For the text-containing cell, return its midpoint in [x, y] coordinate format. 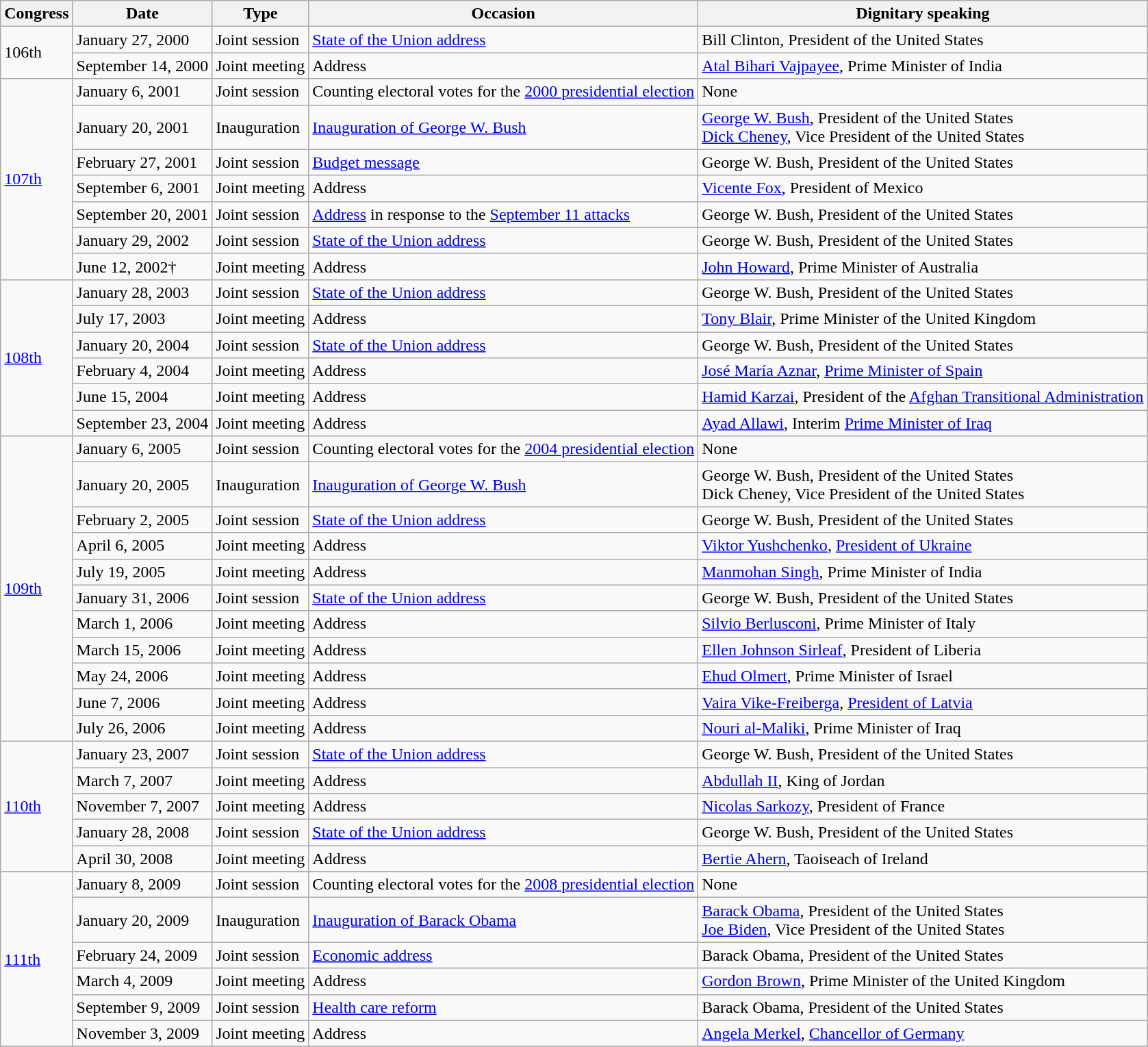
February 2, 2005 [142, 520]
Counting electoral votes for the 2000 presidential election [504, 92]
January 28, 2003 [142, 292]
September 9, 2009 [142, 1007]
June 7, 2006 [142, 702]
Tony Blair, Prime Minister of the United Kingdom [923, 318]
March 7, 2007 [142, 780]
Bertie Ahern, Taoiseach of Ireland [923, 859]
Vicente Fox, President of Mexico [923, 188]
June 15, 2004 [142, 397]
Congress [37, 14]
Angela Merkel, Chancellor of Germany [923, 1033]
Nicolas Sarkozy, President of France [923, 807]
November 3, 2009 [142, 1033]
September 14, 2000 [142, 66]
Date [142, 14]
Abdullah II, King of Jordan [923, 780]
September 6, 2001 [142, 188]
Counting electoral votes for the 2008 presidential election [504, 885]
February 24, 2009 [142, 955]
July 17, 2003 [142, 318]
Ayad Allawi, Interim Prime Minister of Iraq [923, 423]
May 24, 2006 [142, 676]
108th [37, 357]
José María Aznar, Prime Minister of Spain [923, 371]
Bill Clinton, President of the United States [923, 40]
March 1, 2006 [142, 624]
January 23, 2007 [142, 754]
February 4, 2004 [142, 371]
106th [37, 53]
January 20, 2001 [142, 127]
Barack Obama, President of the United StatesJoe Biden, Vice President of the United States [923, 920]
Counting electoral votes for the 2004 presidential election [504, 449]
Occasion [504, 14]
January 20, 2005 [142, 485]
Health care reform [504, 1007]
June 12, 2002† [142, 266]
109th [37, 589]
April 6, 2005 [142, 546]
July 26, 2006 [142, 728]
Gordon Brown, Prime Minister of the United Kingdom [923, 981]
March 15, 2006 [142, 650]
April 30, 2008 [142, 859]
January 28, 2008 [142, 833]
Vaira Vike-Freiberga, President of Latvia [923, 702]
Viktor Yushchenko, President of Ukraine [923, 546]
January 20, 2009 [142, 920]
January 31, 2006 [142, 598]
110th [37, 806]
111th [37, 959]
107th [37, 179]
Hamid Karzai, President of the Afghan Transitional Administration [923, 397]
Type [260, 14]
Inauguration of Barack Obama [504, 920]
January 6, 2001 [142, 92]
Nouri al-Maliki, Prime Minister of Iraq [923, 728]
Dignitary speaking [923, 14]
March 4, 2009 [142, 981]
Silvio Berlusconi, Prime Minister of Italy [923, 624]
Atal Bihari Vajpayee, Prime Minister of India [923, 66]
Economic address [504, 955]
January 8, 2009 [142, 885]
Address in response to the September 11 attacks [504, 214]
September 23, 2004 [142, 423]
January 29, 2002 [142, 240]
January 20, 2004 [142, 344]
Budget message [504, 162]
January 6, 2005 [142, 449]
Ellen Johnson Sirleaf, President of Liberia [923, 650]
Manmohan Singh, Prime Minister of India [923, 572]
January 27, 2000 [142, 40]
February 27, 2001 [142, 162]
November 7, 2007 [142, 807]
Ehud Olmert, Prime Minister of Israel [923, 676]
July 19, 2005 [142, 572]
September 20, 2001 [142, 214]
John Howard, Prime Minister of Australia [923, 266]
